Detect which cell encompasses the target text, then output its (x, y) center coordinate. 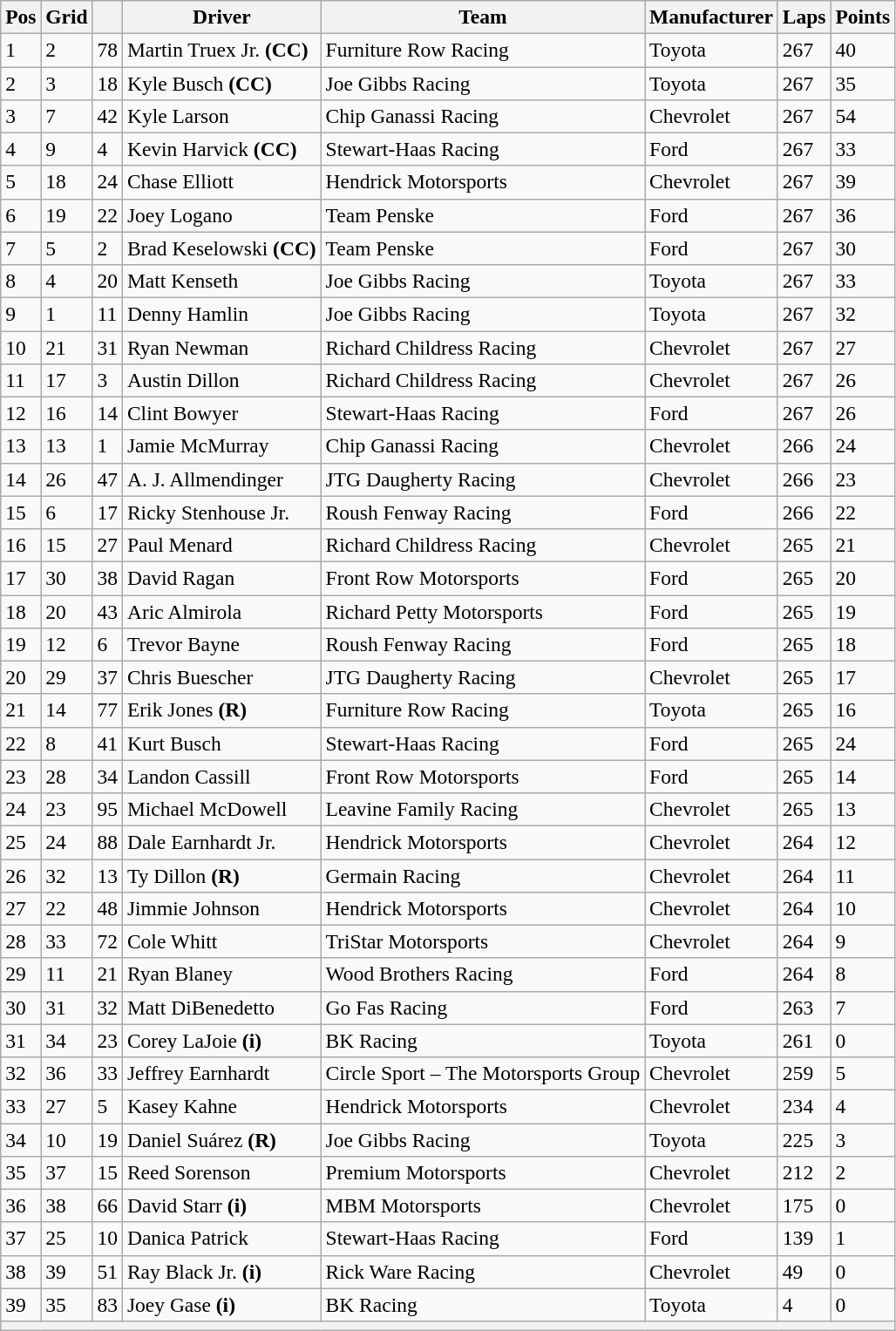
Driver (221, 17)
Jeffrey Earnhardt (221, 1073)
Manufacturer (711, 17)
Leavine Family Racing (483, 809)
261 (804, 1041)
Kyle Larson (221, 116)
Reed Sorenson (221, 1172)
47 (107, 479)
Ray Black Jr. (i) (221, 1272)
263 (804, 1008)
51 (107, 1272)
Matt DiBenedetto (221, 1008)
Landon Cassill (221, 777)
95 (107, 809)
77 (107, 710)
Ricky Stenhouse Jr. (221, 513)
Ryan Blaney (221, 974)
54 (863, 116)
78 (107, 50)
Austin Dillon (221, 380)
42 (107, 116)
David Ragan (221, 578)
72 (107, 941)
A. J. Allmendinger (221, 479)
259 (804, 1073)
Kyle Busch (CC) (221, 83)
Matt Kenseth (221, 281)
Chase Elliott (221, 182)
83 (107, 1305)
Jimmie Johnson (221, 908)
139 (804, 1239)
Michael McDowell (221, 809)
Wood Brothers Racing (483, 974)
Ty Dillon (R) (221, 875)
Clint Bowyer (221, 413)
Danica Patrick (221, 1239)
48 (107, 908)
234 (804, 1106)
MBM Motorsports (483, 1205)
Kurt Busch (221, 744)
Joey Logano (221, 215)
Pos (21, 17)
Jamie McMurray (221, 446)
Richard Petty Motorsports (483, 611)
175 (804, 1205)
Laps (804, 17)
Paul Menard (221, 545)
Rick Ware Racing (483, 1272)
Aric Almirola (221, 611)
Denny Hamlin (221, 314)
Grid (66, 17)
225 (804, 1139)
Circle Sport – The Motorsports Group (483, 1073)
88 (107, 842)
41 (107, 744)
43 (107, 611)
Erik Jones (R) (221, 710)
Brad Keselowski (CC) (221, 248)
212 (804, 1172)
49 (804, 1272)
Joey Gase (i) (221, 1305)
Points (863, 17)
Premium Motorsports (483, 1172)
Kevin Harvick (CC) (221, 149)
Daniel Suárez (R) (221, 1139)
40 (863, 50)
Go Fas Racing (483, 1008)
Cole Whitt (221, 941)
Germain Racing (483, 875)
Trevor Bayne (221, 644)
Kasey Kahne (221, 1106)
Corey LaJoie (i) (221, 1041)
Ryan Newman (221, 347)
David Starr (i) (221, 1205)
66 (107, 1205)
Team (483, 17)
TriStar Motorsports (483, 941)
Martin Truex Jr. (CC) (221, 50)
Chris Buescher (221, 677)
Dale Earnhardt Jr. (221, 842)
